Capture the cell that displays the provided text and extract its (X, Y) central coordinate. 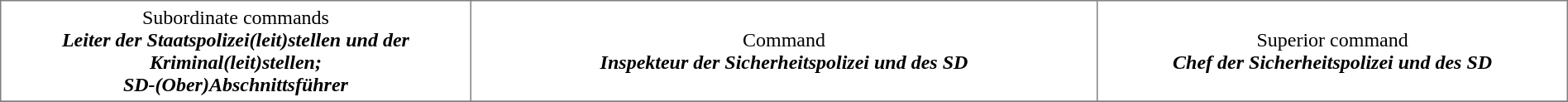
CommandInspekteur der Sicherheitspolizei und des SD (784, 51)
Superior commandChef der Sicherheitspolizei und des SD (1332, 51)
Subordinate commandsLeiter der Staatspolizei(leit)stellen und der Kriminal(leit)stellen;SD-(Ober)Abschnittsführer (236, 51)
